From the cell containing the given text, extract its center point as (x, y) coordinate. 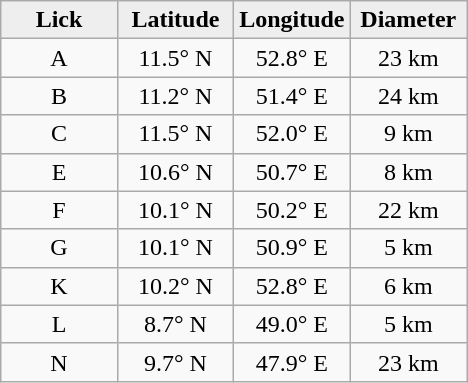
E (59, 172)
Longitude (292, 20)
52.0° E (292, 134)
C (59, 134)
F (59, 210)
Diameter (408, 20)
49.0° E (292, 324)
10.6° N (175, 172)
51.4° E (292, 96)
Latitude (175, 20)
N (59, 362)
24 km (408, 96)
50.2° E (292, 210)
L (59, 324)
6 km (408, 286)
11.2° N (175, 96)
G (59, 248)
10.2° N (175, 286)
Lick (59, 20)
50.9° E (292, 248)
A (59, 58)
9.7° N (175, 362)
9 km (408, 134)
8 km (408, 172)
K (59, 286)
B (59, 96)
47.9° E (292, 362)
8.7° N (175, 324)
50.7° E (292, 172)
22 km (408, 210)
